Pinpoint the cell where the given text exists, returning its (X, Y) midpoint coordinate. 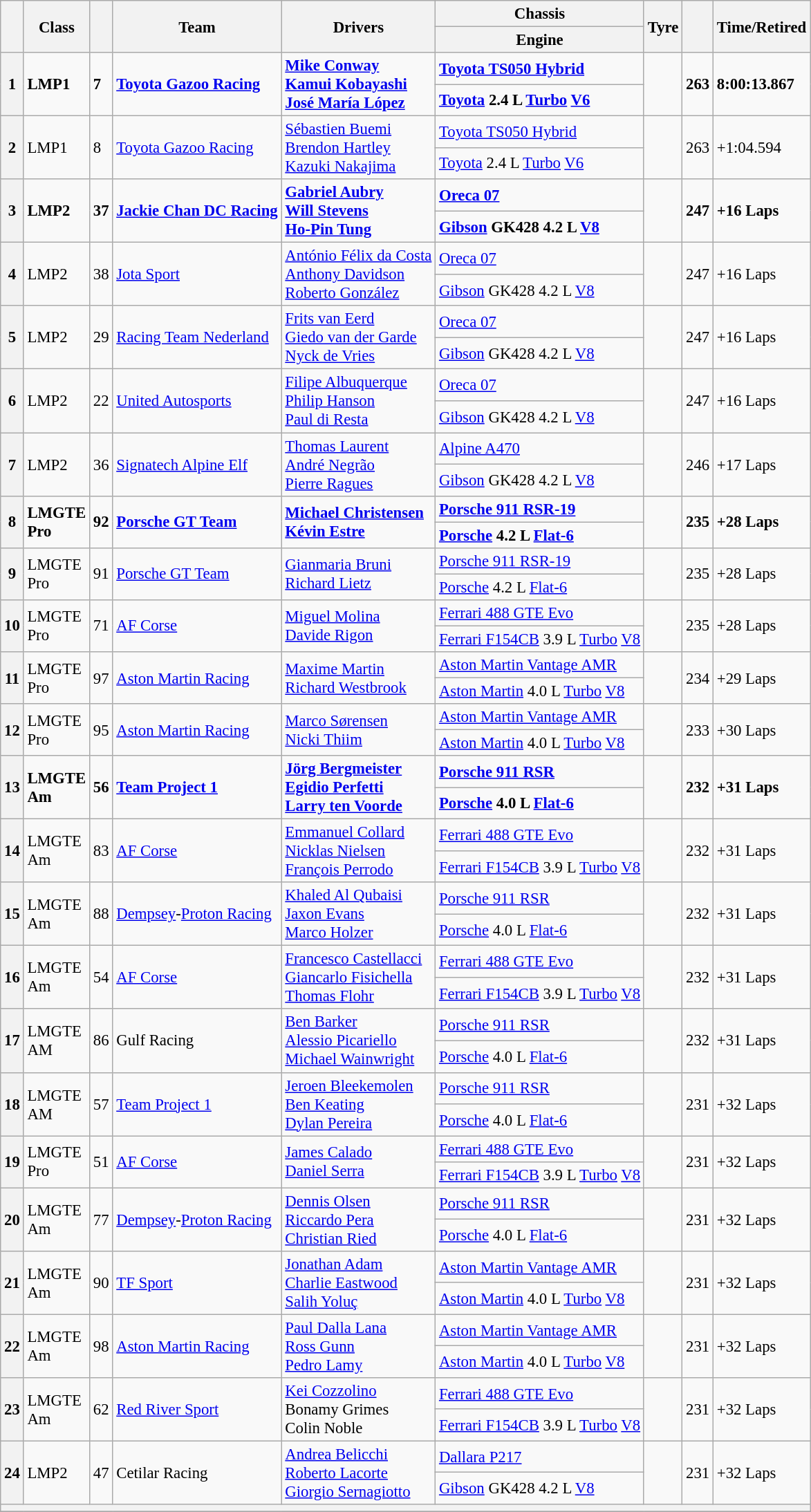
23 (12, 1410)
20 (12, 1220)
Engine (540, 40)
Racing Team Nederland (197, 337)
+17 Laps (761, 465)
Mike Conway Kamui Kobayashi José María López (358, 84)
56 (101, 787)
51 (101, 1161)
71 (101, 626)
98 (101, 1346)
90 (101, 1283)
Cetilar Racing (197, 1473)
10 (12, 626)
91 (101, 574)
Chassis (540, 14)
Tyre (662, 26)
12 (12, 730)
Jackie Chan DC Racing (197, 211)
29 (101, 337)
+29 Laps (761, 678)
17 (12, 1041)
Dennis Olsen Riccardo Pera Christian Ried (358, 1220)
14 (12, 851)
Signatech Alpine Elf (197, 465)
Red River Sport (197, 1410)
Gabriel Aubry Will Stevens Ho-Pin Tung (358, 211)
Emmanuel Collard Nicklas Nielsen François Perrodo (358, 851)
Thomas Laurent André Negrão Pierre Ragues (358, 465)
Miguel Molina Davide Rigon (358, 626)
Michael Christensen Kévin Estre (358, 521)
6 (12, 401)
United Autosports (197, 401)
Jörg Bergmeister Egidio Perfetti Larry ten Voorde (358, 787)
+30 Laps (761, 730)
Jeroen Bleekemolen Ben Keating Dylan Pereira (358, 1104)
5 (12, 337)
37 (101, 211)
62 (101, 1410)
Drivers (358, 26)
97 (101, 678)
21 (12, 1283)
António Félix da Costa Anthony Davidson Roberto González (358, 274)
24 (12, 1473)
Ben Barker Alessio Picariello Michael Wainwright (358, 1041)
Kei Cozzolino Bonamy Grimes Colin Noble (358, 1410)
246 (698, 465)
Class (57, 26)
Maxime Martin Richard Westbrook (358, 678)
47 (101, 1473)
+1:04.594 (761, 148)
Sébastien Buemi Brendon Hartley Kazuki Nakajima (358, 148)
83 (101, 851)
Gianmaria Bruni Richard Lietz (358, 574)
Frits van Eerd Giedo van der Garde Nyck de Vries (358, 337)
54 (101, 978)
36 (101, 465)
Paul Dalla Lana Ross Gunn Pedro Lamy (358, 1346)
Khaled Al Qubaisi Jaxon Evans Marco Holzer (358, 914)
86 (101, 1041)
1 (12, 84)
15 (12, 914)
Team (197, 26)
Marco Sørensen Nicki Thiim (358, 730)
92 (101, 521)
18 (12, 1104)
9 (12, 574)
3 (12, 211)
Alpine A470 (540, 449)
James Calado Daniel Serra (358, 1161)
13 (12, 787)
233 (698, 730)
Filipe Albuquerque Philip Hanson Paul di Resta (358, 401)
Jota Sport (197, 274)
77 (101, 1220)
88 (101, 914)
38 (101, 274)
Gulf Racing (197, 1041)
19 (12, 1161)
TF Sport (197, 1283)
Dallara P217 (540, 1457)
Andrea Belicchi Roberto Lacorte Giorgio Sernagiotto (358, 1473)
Jonathan Adam Charlie Eastwood Salih Yoluç (358, 1283)
95 (101, 730)
8:00:13.867 (761, 84)
4 (12, 274)
2 (12, 148)
234 (698, 678)
Francesco Castellacci Giancarlo Fisichella Thomas Flohr (358, 978)
Time/Retired (761, 26)
11 (12, 678)
16 (12, 978)
57 (101, 1104)
